From the cell containing the given text, extract its center point as (X, Y) coordinate. 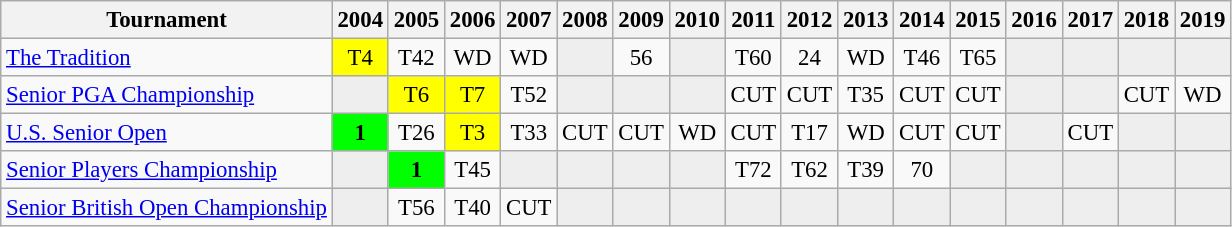
T33 (529, 133)
T60 (753, 58)
T35 (866, 95)
2009 (641, 20)
2004 (360, 20)
T46 (922, 58)
2007 (529, 20)
2010 (697, 20)
T6 (416, 95)
2008 (585, 20)
Senior PGA Championship (166, 95)
T65 (978, 58)
2012 (809, 20)
T40 (472, 208)
2019 (1203, 20)
T72 (753, 170)
The Tradition (166, 58)
2014 (922, 20)
T52 (529, 95)
2013 (866, 20)
T45 (472, 170)
2018 (1146, 20)
T3 (472, 133)
2017 (1090, 20)
T26 (416, 133)
T7 (472, 95)
T42 (416, 58)
T4 (360, 58)
U.S. Senior Open (166, 133)
24 (809, 58)
2011 (753, 20)
Senior British Open Championship (166, 208)
2015 (978, 20)
T62 (809, 170)
2006 (472, 20)
56 (641, 58)
T39 (866, 170)
Tournament (166, 20)
2016 (1034, 20)
Senior Players Championship (166, 170)
T17 (809, 133)
70 (922, 170)
2005 (416, 20)
T56 (416, 208)
